For the text-containing cell, return its midpoint in [X, Y] coordinate format. 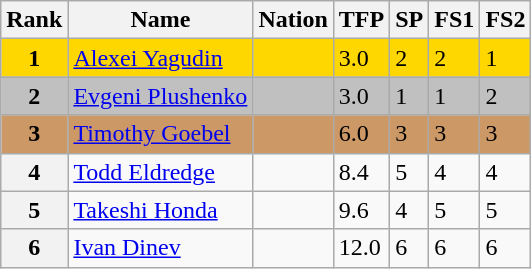
12.0 [361, 248]
Rank [34, 20]
Ivan Dinev [160, 248]
SP [410, 20]
FS1 [454, 20]
9.6 [361, 210]
TFP [361, 20]
Name [160, 20]
Alexei Yagudin [160, 58]
Nation [293, 20]
Evgeni Plushenko [160, 96]
Timothy Goebel [160, 134]
Takeshi Honda [160, 210]
8.4 [361, 172]
6.0 [361, 134]
Todd Eldredge [160, 172]
FS2 [506, 20]
